Return (X, Y) of the center of cell containing provided text 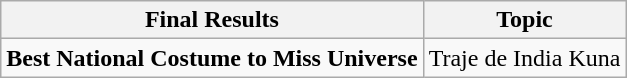
Topic (524, 20)
Traje de India Kuna (524, 58)
Final Results (212, 20)
Best National Costume to Miss Universe (212, 58)
